Capture the cell that displays the provided text and extract its [x, y] central coordinate. 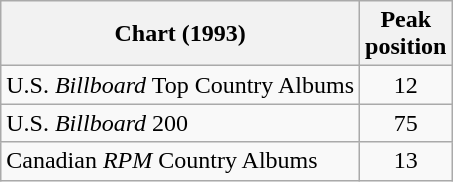
13 [406, 161]
Peakposition [406, 34]
75 [406, 123]
Canadian RPM Country Albums [180, 161]
Chart (1993) [180, 34]
U.S. Billboard Top Country Albums [180, 85]
U.S. Billboard 200 [180, 123]
12 [406, 85]
